Find where the given text appears and provide that cell's center as (X, Y) coordinate. 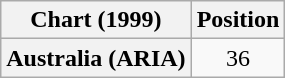
Chart (1999) (96, 20)
36 (238, 58)
Australia (ARIA) (96, 58)
Position (238, 20)
